Detect which cell encompasses the target text, then output its (x, y) center coordinate. 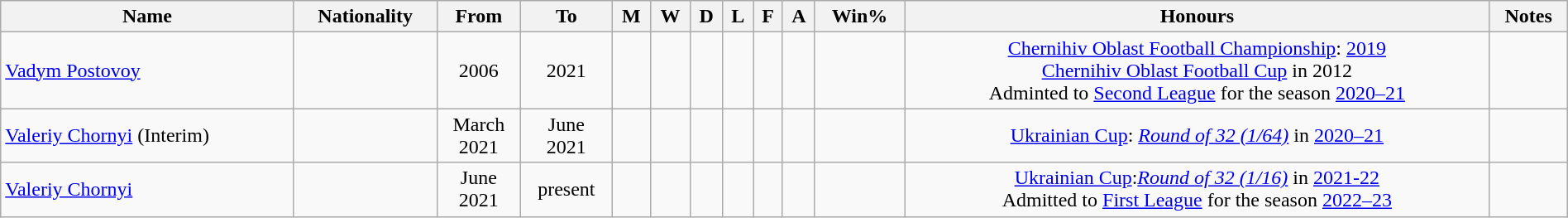
Valeriy Chornyi (Interim) (147, 136)
Honours (1198, 17)
Notes (1528, 17)
M (631, 17)
Name (147, 17)
2021 (567, 70)
Ukrainian Cup:Round of 32 (1/16) in 2021-22Admitted to First League for the season 2022–23 (1198, 189)
Win% (859, 17)
Ukrainian Cup: Round of 32 (1/64) in 2020–21 (1198, 136)
present (567, 189)
W (670, 17)
Nationality (366, 17)
Vadym Postovoy (147, 70)
D (706, 17)
To (567, 17)
Chernihiv Oblast Football Championship: 2019Chernihiv Oblast Football Cup in 2012Adminted to Second League for the season 2020–21 (1198, 70)
March2021 (478, 136)
From (478, 17)
F (767, 17)
2006 (478, 70)
Valeriy Chornyi (147, 189)
A (799, 17)
L (738, 17)
